For the text-containing cell, return its midpoint in [X, Y] coordinate format. 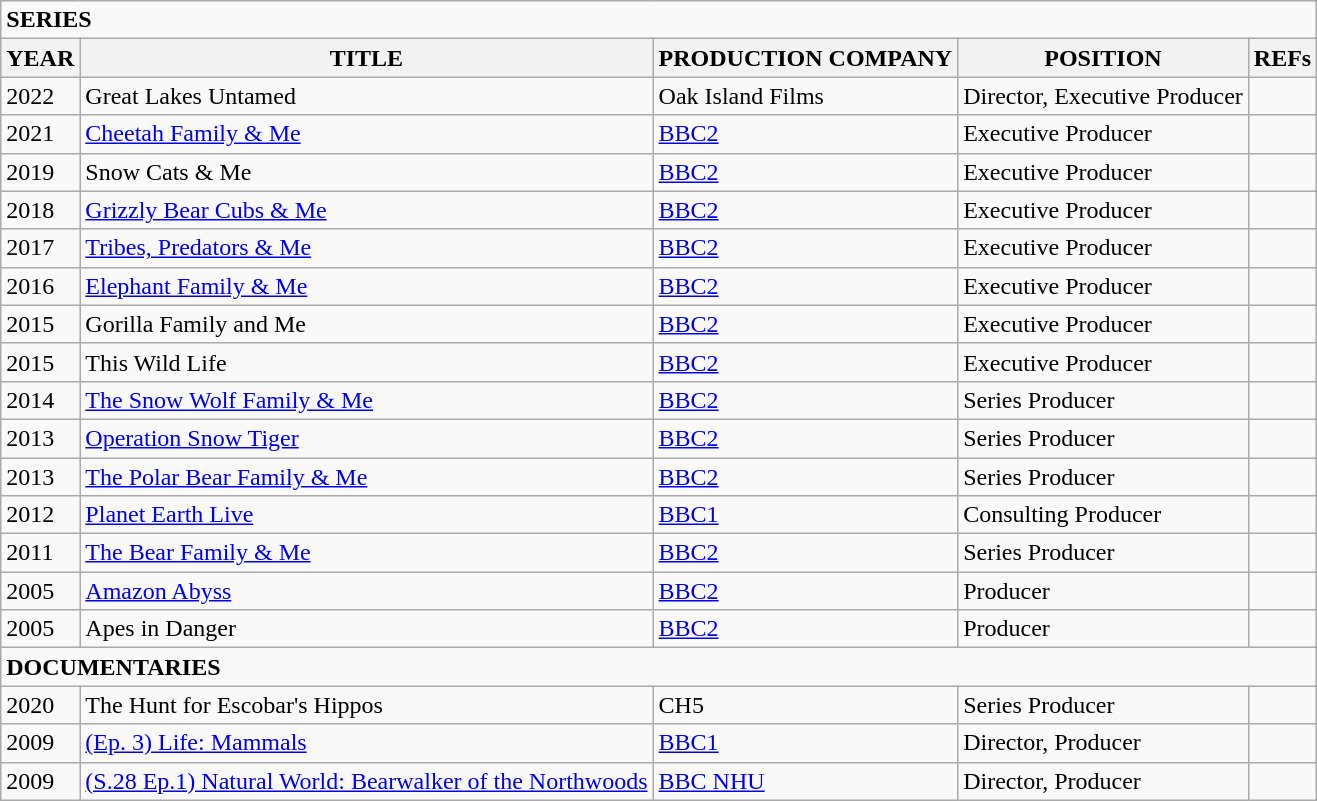
Director, Executive Producer [1104, 96]
Gorilla Family and Me [366, 324]
Elephant Family & Me [366, 286]
The Snow Wolf Family & Me [366, 400]
REFs [1282, 58]
2017 [40, 248]
Great Lakes Untamed [366, 96]
2012 [40, 515]
(Ep. 3) Life: Mammals [366, 743]
TITLE [366, 58]
2020 [40, 705]
Tribes, Predators & Me [366, 248]
2016 [40, 286]
YEAR [40, 58]
Amazon Abyss [366, 591]
Consulting Producer [1104, 515]
SERIES [659, 20]
2022 [40, 96]
2018 [40, 210]
CH5 [806, 705]
(S.28 Ep.1) Natural World: Bearwalker of the Northwoods [366, 781]
2014 [40, 400]
2021 [40, 134]
DOCUMENTARIES [659, 667]
BBC NHU [806, 781]
The Polar Bear Family & Me [366, 477]
2011 [40, 553]
Oak Island Films [806, 96]
Operation Snow Tiger [366, 438]
The Hunt for Escobar's Hippos [366, 705]
Cheetah Family & Me [366, 134]
PRODUCTION COMPANY [806, 58]
POSITION [1104, 58]
This Wild Life [366, 362]
Planet Earth Live [366, 515]
Apes in Danger [366, 629]
Grizzly Bear Cubs & Me [366, 210]
Snow Cats & Me [366, 172]
2019 [40, 172]
The Bear Family & Me [366, 553]
